Scan for the cell matching the given text and deliver its (X, Y) coordinate at center. 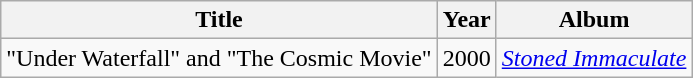
2000 (466, 58)
"Under Waterfall" and "The Cosmic Movie" (219, 58)
Year (466, 20)
Album (594, 20)
Stoned Immaculate (594, 58)
Title (219, 20)
